From the cell containing the given text, extract its center point as [x, y] coordinate. 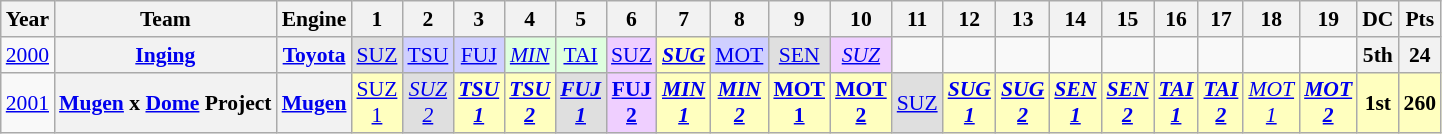
MIN2 [739, 102]
13 [1022, 19]
TSU [428, 55]
SEN [799, 55]
5 [580, 19]
18 [1271, 19]
Inging [166, 55]
5th [1378, 55]
Mugen [314, 102]
FUJ2 [632, 102]
2 [428, 19]
8 [739, 19]
SUG [684, 55]
6 [632, 19]
SUZ1 [378, 102]
260 [1420, 102]
Toyota [314, 55]
3 [478, 19]
TAI [580, 55]
7 [684, 19]
9 [799, 19]
MOT [739, 55]
Year [28, 19]
FUJ1 [580, 102]
14 [1075, 19]
SEN2 [1127, 102]
19 [1328, 19]
SEN1 [1075, 102]
SUZ2 [428, 102]
FUJ [478, 55]
Team [166, 19]
15 [1127, 19]
1 [378, 19]
DC [1378, 19]
1st [1378, 102]
SUG2 [1022, 102]
17 [1220, 19]
SUG1 [970, 102]
TAI1 [1176, 102]
16 [1176, 19]
12 [970, 19]
2000 [28, 55]
MIN1 [684, 102]
Mugen x Dome Project [166, 102]
TSU2 [530, 102]
11 [918, 19]
TSU1 [478, 102]
2001 [28, 102]
24 [1420, 55]
Engine [314, 19]
MIN [530, 55]
10 [861, 19]
4 [530, 19]
Pts [1420, 19]
TAI2 [1220, 102]
